For the text-containing cell, return its midpoint in [X, Y] coordinate format. 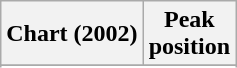
Peakposition [189, 34]
Chart (2002) [72, 34]
